Detect which cell encompasses the target text, then output its [x, y] center coordinate. 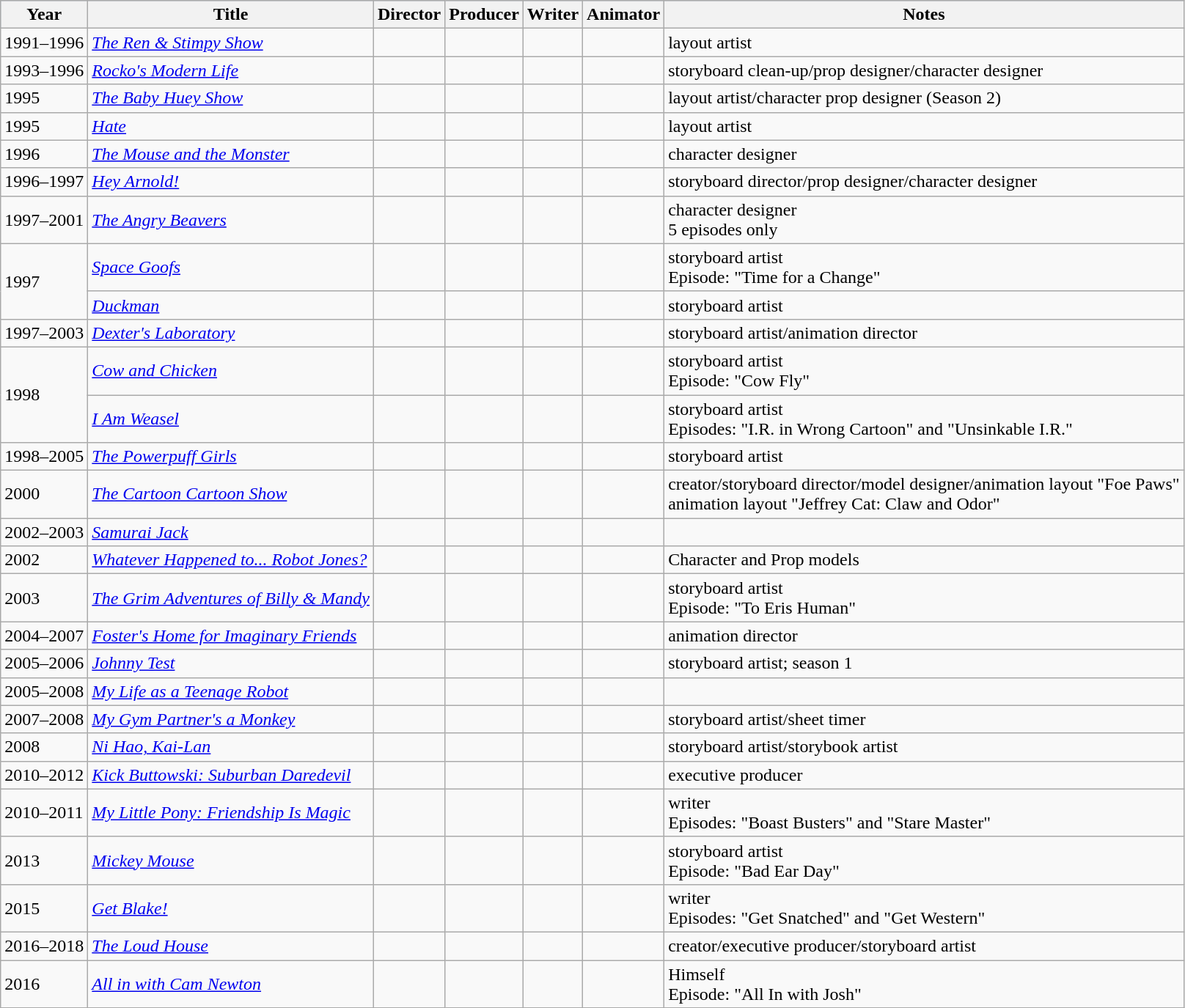
1993–1996 [44, 70]
animation director [924, 636]
My Little Pony: Friendship Is Magic [231, 812]
creator/executive producer/storyboard artist [924, 946]
2016–2018 [44, 946]
2004–2007 [44, 636]
Cow and Chicken [231, 371]
storyboard artist/sheet timer [924, 719]
Producer [484, 15]
The Mouse and the Monster [231, 154]
storyboard artist/animation director [924, 333]
1997 [44, 282]
storyboard director/prop designer/character designer [924, 182]
1996–1997 [44, 182]
My Life as a Teenage Robot [231, 691]
My Gym Partner's a Monkey [231, 719]
storyboard artistEpisode: "To Eris Human" [924, 598]
storyboard artistEpisode: "Time for a Change" [924, 267]
Dexter's Laboratory [231, 333]
1997–2001 [44, 220]
2015 [44, 908]
HimselfEpisode: "All In with Josh" [924, 984]
storyboard artistEpisode: "Cow Fly" [924, 371]
The Grim Adventures of Billy & Mandy [231, 598]
Writer [553, 15]
writerEpisodes: "Boast Busters" and "Stare Master" [924, 812]
All in with Cam Newton [231, 984]
1998 [44, 394]
1998–2005 [44, 457]
creator/storyboard director/model designer/animation layout "Foe Paws"animation layout "Jeffrey Cat: Claw and Odor" [924, 494]
Duckman [231, 305]
Mickey Mouse [231, 861]
I Am Weasel [231, 418]
Kick Buttowski: Suburban Daredevil [231, 775]
Title [231, 15]
Year [44, 15]
Character and Prop models [924, 560]
2002 [44, 560]
Whatever Happened to... Robot Jones? [231, 560]
storyboard artist/storybook artist [924, 747]
The Loud House [231, 946]
Animator [623, 15]
Hey Arnold! [231, 182]
Director [409, 15]
2008 [44, 747]
storyboard artistEpisodes: "I.R. in Wrong Cartoon" and "Unsinkable I.R." [924, 418]
2000 [44, 494]
2007–2008 [44, 719]
The Cartoon Cartoon Show [231, 494]
Notes [924, 15]
2003 [44, 598]
Foster's Home for Imaginary Friends [231, 636]
1997–2003 [44, 333]
2016 [44, 984]
2005–2008 [44, 691]
2005–2006 [44, 663]
writerEpisodes: "Get Snatched" and "Get Western" [924, 908]
Space Goofs [231, 267]
Hate [231, 126]
layout artist/character prop designer (Season 2) [924, 98]
Johnny Test [231, 663]
2010–2011 [44, 812]
Ni Hao, Kai-Lan [231, 747]
storyboard clean-up/prop designer/character designer [924, 70]
character designer5 episodes only [924, 220]
Get Blake! [231, 908]
character designer [924, 154]
storyboard artistEpisode: "Bad Ear Day" [924, 861]
The Baby Huey Show [231, 98]
storyboard artist; season 1 [924, 663]
2002–2003 [44, 532]
2013 [44, 861]
The Powerpuff Girls [231, 457]
2010–2012 [44, 775]
Samurai Jack [231, 532]
executive producer [924, 775]
The Angry Beavers [231, 220]
The Ren & Stimpy Show [231, 43]
1996 [44, 154]
1991–1996 [44, 43]
Rocko's Modern Life [231, 70]
